Provide the (X, Y) coordinate of the cell's center where the given text is located.  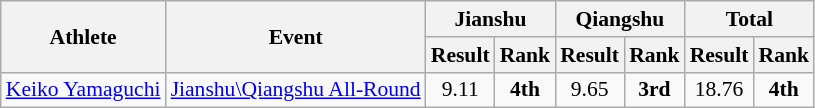
Jianshu\Qiangshu All-Round (296, 90)
Qiangshu (620, 19)
9.65 (590, 90)
3rd (654, 90)
Keiko Yamaguchi (84, 90)
Event (296, 36)
18.76 (720, 90)
Total (750, 19)
9.11 (460, 90)
Athlete (84, 36)
Jianshu (490, 19)
